Return [X, Y] of the center of cell containing provided text 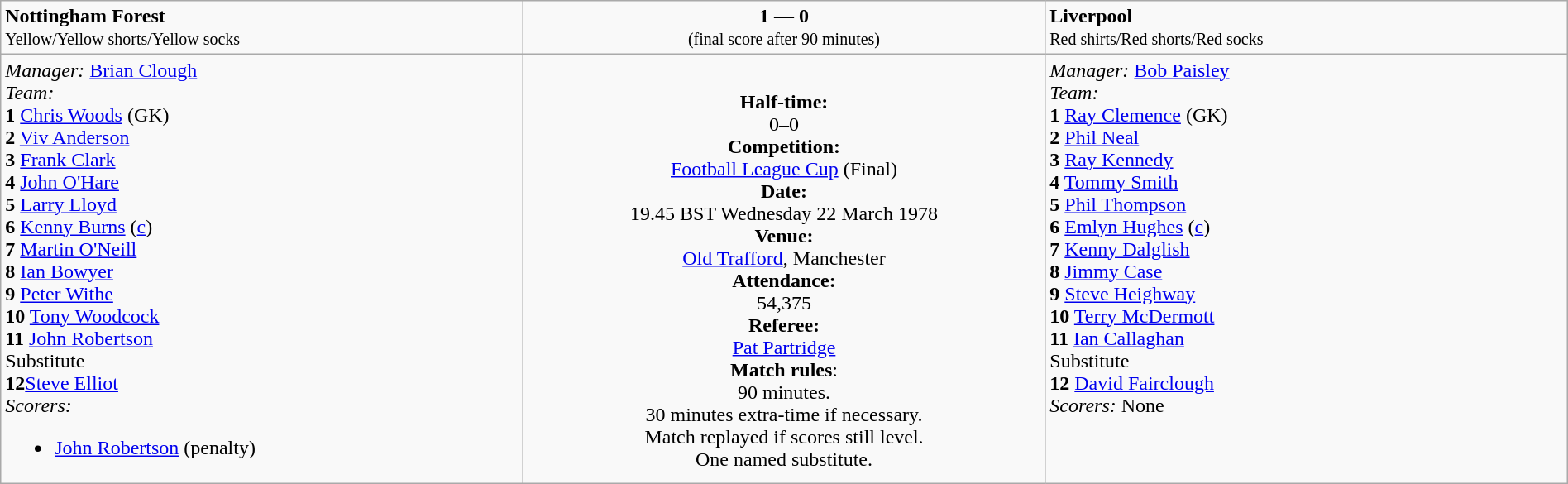
1 — 0(final score after 90 minutes) [784, 28]
Nottingham ForestYellow/Yellow shorts/Yellow socks [262, 28]
LiverpoolRed shirts/Red shorts/Red socks [1307, 28]
